Locate the cell with the specified text and output its [X, Y] center coordinate. 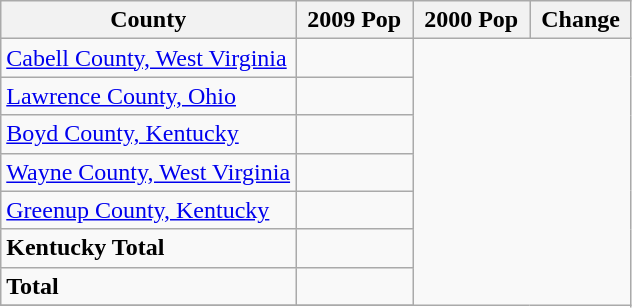
County [148, 20]
Cabell County, West Virginia [148, 58]
Total [148, 286]
2000 Pop [472, 20]
Greenup County, Kentucky [148, 210]
Kentucky Total [148, 248]
Wayne County, West Virginia [148, 172]
Change [581, 20]
Boyd County, Kentucky [148, 134]
Lawrence County, Ohio [148, 96]
2009 Pop [354, 20]
